Identify which cell holds the provided text, then report its [X, Y] central coordinate. 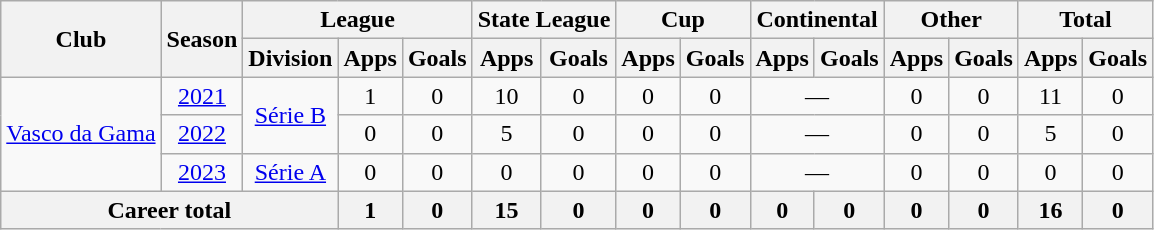
15 [506, 210]
Club [81, 39]
2023 [202, 172]
11 [1050, 96]
Continental [817, 20]
2021 [202, 96]
Série A [290, 172]
2022 [202, 134]
State League [544, 20]
Vasco da Gama [81, 134]
Total [1085, 20]
Série B [290, 115]
10 [506, 96]
16 [1050, 210]
Division [290, 58]
League [358, 20]
Season [202, 39]
Career total [170, 210]
Other [951, 20]
Cup [683, 20]
